Detect which cell encompasses the target text, then output its [X, Y] center coordinate. 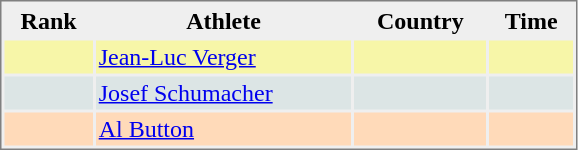
Jean-Luc Verger [224, 56]
Athlete [224, 20]
Rank [48, 20]
Country [421, 20]
Josef Schumacher [224, 92]
Time [531, 20]
Al Button [224, 128]
